Return the (X, Y) coordinate for the center point of the cell that contains the specified text.  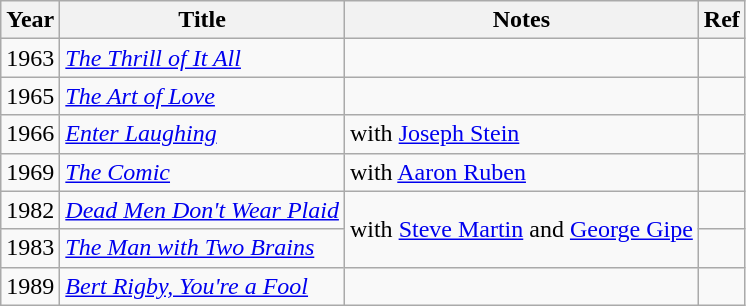
The Comic (202, 172)
Bert Rigby, You're a Fool (202, 286)
1965 (30, 96)
1966 (30, 134)
with Joseph Stein (521, 134)
with Steve Martin and George Gipe (521, 229)
The Thrill of It All (202, 58)
Dead Men Don't Wear Plaid (202, 210)
with Aaron Ruben (521, 172)
1963 (30, 58)
Ref (722, 20)
Enter Laughing (202, 134)
1989 (30, 286)
The Man with Two Brains (202, 248)
Year (30, 20)
Notes (521, 20)
Title (202, 20)
The Art of Love (202, 96)
1969 (30, 172)
1982 (30, 210)
1983 (30, 248)
